Output the (x, y) coordinate of the center of the cell containing the given text.  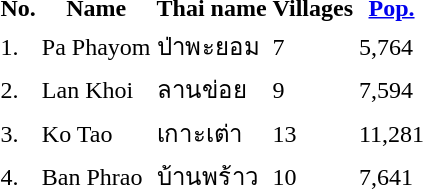
9 (312, 90)
เกาะเต่า (212, 133)
13 (312, 133)
ป่าพะยอม (212, 46)
Pa Phayom (96, 46)
7 (312, 46)
Lan Khoi (96, 90)
ลานข่อย (212, 90)
Ko Tao (96, 133)
